Search for the cell housing the specified text and yield its (X, Y) center coordinate. 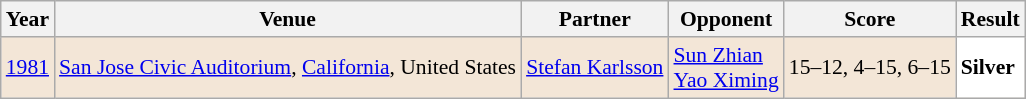
Sun Zhian Yao Ximing (726, 68)
San Jose Civic Auditorium, California, United States (288, 68)
Result (990, 19)
Partner (594, 19)
1981 (28, 68)
Venue (288, 19)
Opponent (726, 19)
Silver (990, 68)
Stefan Karlsson (594, 68)
15–12, 4–15, 6–15 (870, 68)
Score (870, 19)
Year (28, 19)
